From the cell containing the given text, extract its center point as [x, y] coordinate. 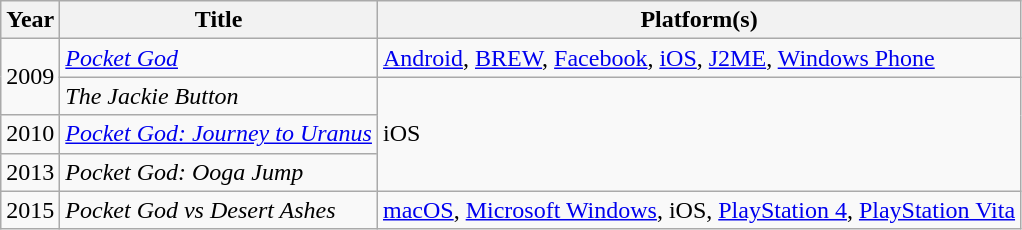
2009 [30, 77]
Pocket God: Journey to Uranus [219, 134]
The Jackie Button [219, 96]
Android, BREW, Facebook, iOS, J2ME, Windows Phone [698, 58]
Year [30, 20]
iOS [698, 134]
2015 [30, 210]
Platform(s) [698, 20]
2013 [30, 172]
Pocket God: Ooga Jump [219, 172]
Pocket God [219, 58]
2010 [30, 134]
Pocket God vs Desert Ashes [219, 210]
Title [219, 20]
macOS, Microsoft Windows, iOS, PlayStation 4, PlayStation Vita [698, 210]
